Return (X, Y) of the center of cell containing provided text 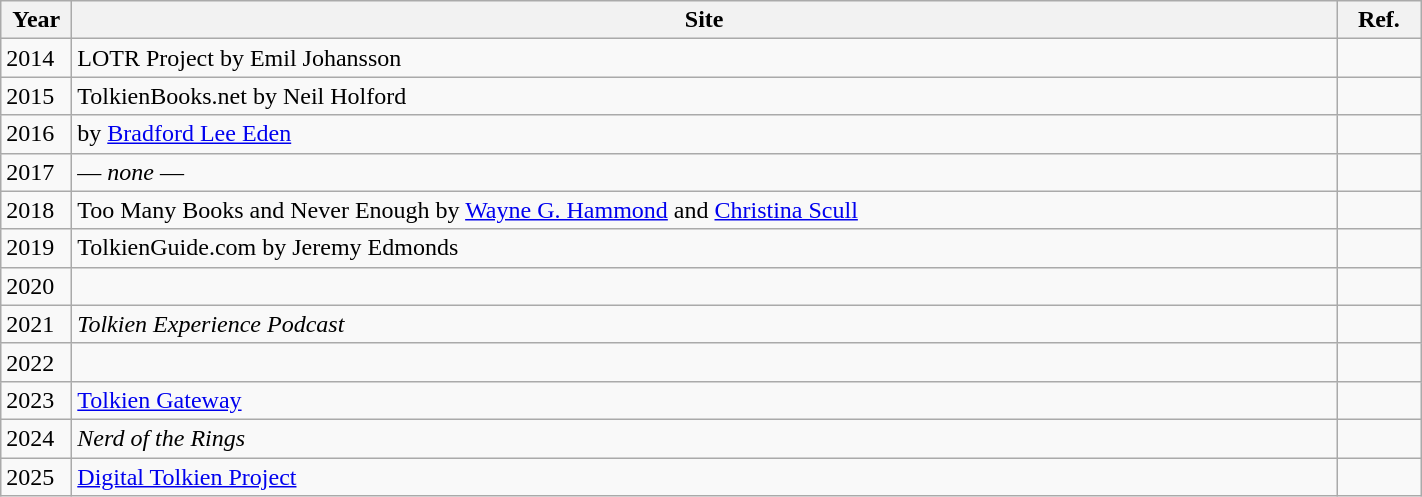
Ref. (1378, 20)
TolkienGuide.com by Jeremy Edmonds (704, 248)
2023 (36, 400)
Tolkien Gateway (704, 400)
Too Many Books and Never Enough by Wayne G. Hammond and Christina Scull (704, 210)
2017 (36, 172)
2019 (36, 248)
2020 (36, 286)
— none — (704, 172)
by Bradford Lee Eden (704, 134)
2025 (36, 477)
TolkienBooks.net by Neil Holford (704, 96)
2021 (36, 324)
LOTR Project by Emil Johansson (704, 58)
2018 (36, 210)
Digital Tolkien Project (704, 477)
Tolkien Experience Podcast (704, 324)
2024 (36, 438)
2022 (36, 362)
2014 (36, 58)
Year (36, 20)
2015 (36, 96)
2016 (36, 134)
Nerd of the Rings (704, 438)
Site (704, 20)
